Output the (x, y) coordinate of the center of the cell containing the given text.  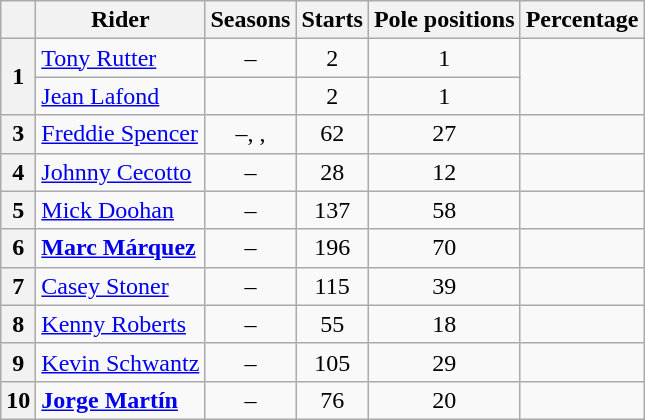
137 (332, 210)
6 (18, 248)
Seasons (250, 20)
4 (18, 172)
7 (18, 286)
5 (18, 210)
Marc Márquez (120, 248)
Starts (332, 20)
10 (18, 400)
105 (332, 362)
Kevin Schwantz (120, 362)
29 (444, 362)
Jean Lafond (120, 96)
58 (444, 210)
Casey Stoner (120, 286)
55 (332, 324)
Rider (120, 20)
9 (18, 362)
Freddie Spencer (120, 134)
Johnny Cecotto (120, 172)
76 (332, 400)
115 (332, 286)
Pole positions (444, 20)
–, , (250, 134)
70 (444, 248)
18 (444, 324)
Kenny Roberts (120, 324)
Jorge Martín (120, 400)
8 (18, 324)
39 (444, 286)
27 (444, 134)
12 (444, 172)
62 (332, 134)
Mick Doohan (120, 210)
20 (444, 400)
Percentage (582, 20)
3 (18, 134)
196 (332, 248)
28 (332, 172)
Tony Rutter (120, 58)
